Return the [X, Y] coordinate for the center point of the cell that contains the specified text.  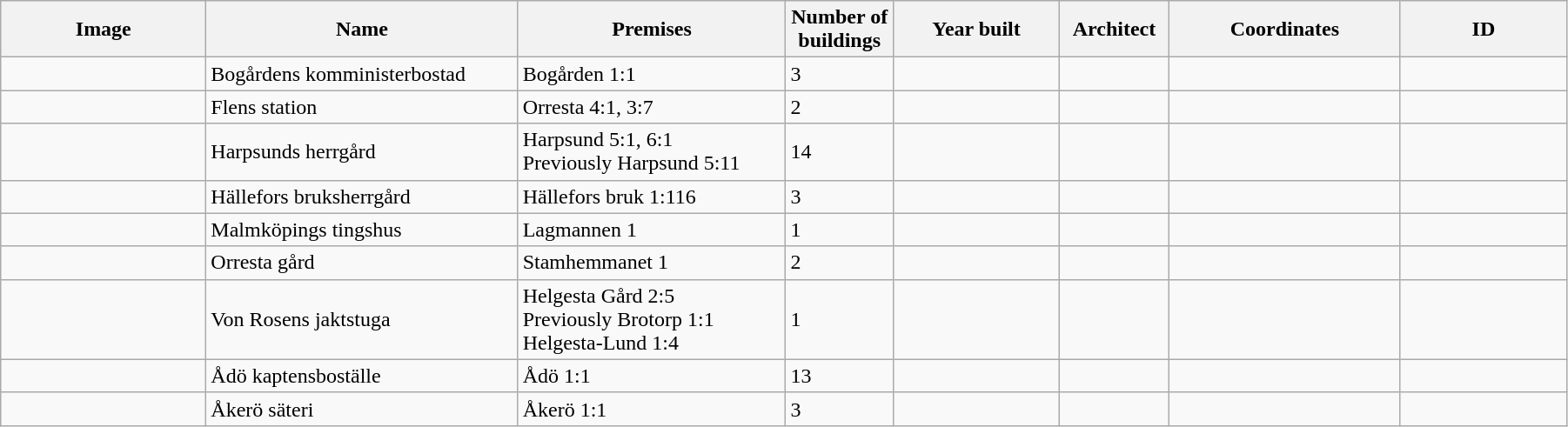
Lagmannen 1 [652, 230]
13 [840, 376]
Åkerö 1:1 [652, 409]
ID [1483, 30]
Hällefors bruk 1:116 [652, 197]
Orresta 4:1, 3:7 [652, 107]
Image [104, 30]
Bogårdens komministerbostad [362, 74]
Bogården 1:1 [652, 74]
14 [840, 151]
Orresta gård [362, 263]
Number ofbuildings [840, 30]
Name [362, 30]
Stamhemmanet 1 [652, 263]
Malmköpings tingshus [362, 230]
Ådö 1:1 [652, 376]
Harpsunds herrgård [362, 151]
Von Rosens jaktstuga [362, 319]
Helgesta Gård 2:5Previously Brotorp 1:1Helgesta-Lund 1:4 [652, 319]
Harpsund 5:1, 6:1Previously Harpsund 5:11 [652, 151]
Ådö kaptensboställe [362, 376]
Premises [652, 30]
Åkerö säteri [362, 409]
Hällefors bruksherrgård [362, 197]
Year built [976, 30]
Flens station [362, 107]
Architect [1115, 30]
Coordinates [1284, 30]
